Determine the (x, y) coordinate at the center of the cell enclosing the given text.  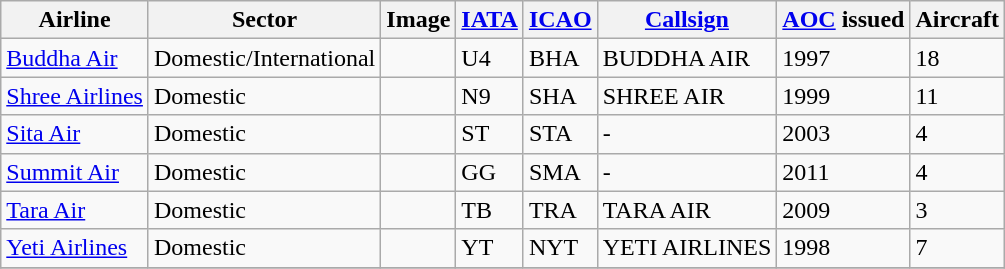
Sector (264, 20)
Buddha Air (75, 58)
TB (490, 210)
IATA (490, 20)
Aircraft (958, 20)
YT (490, 248)
7 (958, 248)
SMA (560, 172)
Shree Airlines (75, 96)
ICAO (560, 20)
ST (490, 134)
BUDDHA AIR (687, 58)
YETI AIRLINES (687, 248)
AOC issued (844, 20)
Summit Air (75, 172)
Airline (75, 20)
Domestic/International (264, 58)
SHREE AIR (687, 96)
STA (560, 134)
GG (490, 172)
2003 (844, 134)
2009 (844, 210)
1998 (844, 248)
Image (418, 20)
NYT (560, 248)
N9 (490, 96)
18 (958, 58)
Yeti Airlines (75, 248)
TARA AIR (687, 210)
1997 (844, 58)
Tara Air (75, 210)
1999 (844, 96)
U4 (490, 58)
BHA (560, 58)
2011 (844, 172)
3 (958, 210)
Sita Air (75, 134)
Callsign (687, 20)
SHA (560, 96)
TRA (560, 210)
11 (958, 96)
